Find where the given text appears and provide that cell's center as (X, Y) coordinate. 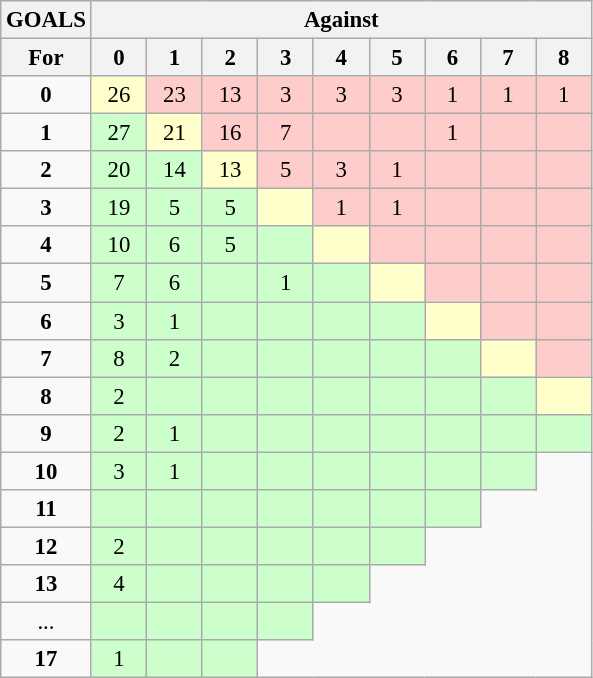
27 (119, 133)
11 (46, 509)
23 (175, 95)
GOALS (46, 20)
20 (119, 170)
9 (46, 433)
21 (175, 133)
12 (46, 546)
For (46, 58)
16 (230, 133)
17 (46, 659)
26 (119, 95)
Against (341, 20)
19 (119, 208)
14 (175, 170)
... (46, 621)
